Return the (x, y) coordinate for the center point of the cell that contains the specified text.  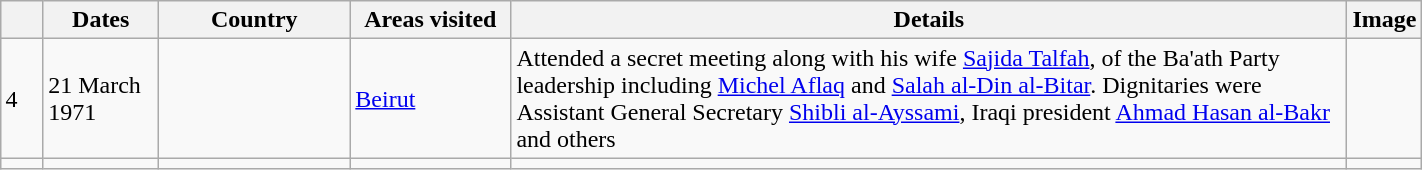
Beirut (430, 98)
Areas visited (430, 20)
21 March 1971 (101, 98)
Image (1384, 20)
4 (22, 98)
Dates (101, 20)
Country (254, 20)
Details (929, 20)
